Output the (x, y) coordinate of the center of the cell containing the given text.  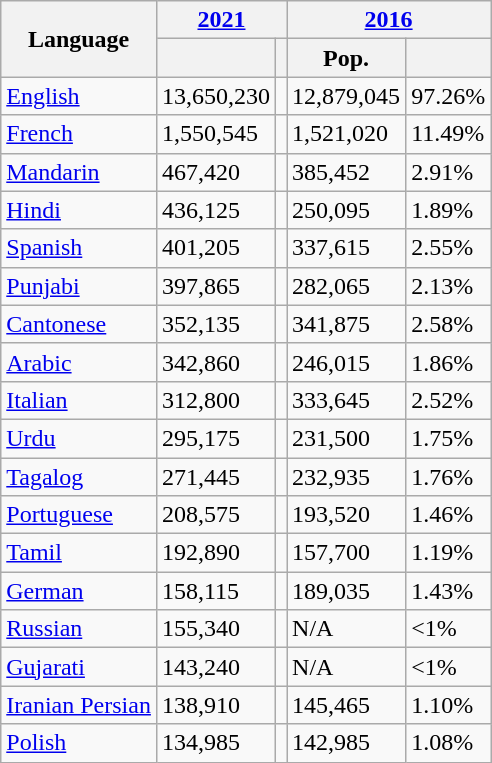
142,985 (346, 743)
271,445 (216, 477)
English (79, 96)
Russian (79, 629)
Spanish (79, 248)
2.13% (448, 286)
295,175 (216, 438)
1.75% (448, 438)
467,420 (216, 172)
1.46% (448, 515)
337,615 (346, 248)
1.89% (448, 210)
312,800 (216, 400)
Tagalog (79, 477)
Language (79, 39)
Portuguese (79, 515)
German (79, 591)
208,575 (216, 515)
397,865 (216, 286)
Italian (79, 400)
2.55% (448, 248)
157,700 (346, 553)
2021 (221, 20)
231,500 (346, 438)
2.58% (448, 324)
341,875 (346, 324)
250,095 (346, 210)
12,879,045 (346, 96)
385,452 (346, 172)
134,985 (216, 743)
11.49% (448, 134)
2.91% (448, 172)
Gujarati (79, 667)
1.76% (448, 477)
155,340 (216, 629)
189,035 (346, 591)
1.08% (448, 743)
Cantonese (79, 324)
Punjabi (79, 286)
192,890 (216, 553)
Arabic (79, 362)
138,910 (216, 705)
1,521,020 (346, 134)
Iranian Persian (79, 705)
Urdu (79, 438)
Tamil (79, 553)
158,115 (216, 591)
1,550,545 (216, 134)
193,520 (346, 515)
1.86% (448, 362)
436,125 (216, 210)
246,015 (346, 362)
1.10% (448, 705)
2016 (389, 20)
333,645 (346, 400)
13,650,230 (216, 96)
Hindi (79, 210)
401,205 (216, 248)
145,465 (346, 705)
2.52% (448, 400)
French (79, 134)
282,065 (346, 286)
1.43% (448, 591)
Polish (79, 743)
143,240 (216, 667)
97.26% (448, 96)
1.19% (448, 553)
352,135 (216, 324)
342,860 (216, 362)
Pop. (346, 58)
232,935 (346, 477)
Mandarin (79, 172)
